Pinpoint the cell where the given text exists, returning its (x, y) midpoint coordinate. 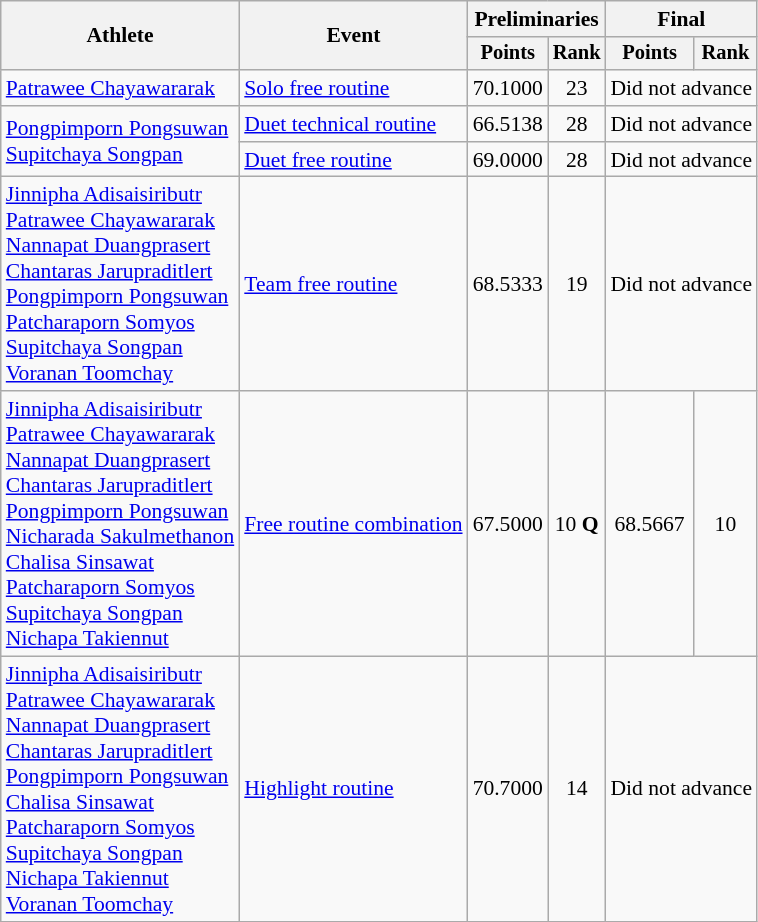
23 (577, 88)
Final (681, 19)
70.7000 (508, 790)
Athlete (120, 36)
67.5000 (508, 524)
Pongpimporn PongsuwanSupitchaya Songpan (120, 142)
Preliminaries (537, 19)
Team free routine (353, 284)
19 (577, 284)
10 Q (577, 524)
Patrawee Chayawararak (120, 88)
Free routine combination (353, 524)
Highlight routine (353, 790)
Duet technical routine (353, 124)
Duet free routine (353, 160)
69.0000 (508, 160)
68.5667 (649, 524)
66.5138 (508, 124)
Event (353, 36)
14 (577, 790)
10 (726, 524)
70.1000 (508, 88)
Solo free routine (353, 88)
68.5333 (508, 284)
